Pinpoint the cell where the given text exists, returning its (x, y) midpoint coordinate. 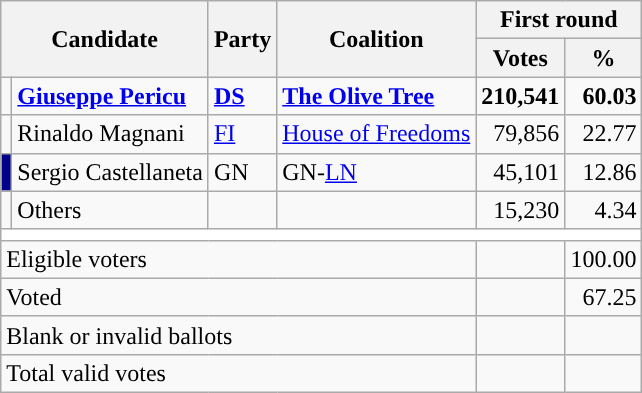
Party (242, 39)
Voted (238, 297)
4.34 (604, 210)
Others (110, 210)
60.03 (604, 96)
GN (242, 172)
210,541 (520, 96)
FI (242, 134)
Giuseppe Pericu (110, 96)
Total valid votes (238, 373)
15,230 (520, 210)
Candidate (105, 39)
First round (559, 20)
The Olive Tree (376, 96)
45,101 (520, 172)
Coalition (376, 39)
GN-LN (376, 172)
DS (242, 96)
22.77 (604, 134)
House of Freedoms (376, 134)
Sergio Castellaneta (110, 172)
79,856 (520, 134)
Rinaldo Magnani (110, 134)
% (604, 58)
Blank or invalid ballots (238, 335)
12.86 (604, 172)
Votes (520, 58)
Eligible voters (238, 259)
67.25 (604, 297)
100.00 (604, 259)
